Output the [X, Y] coordinate of the center of the cell containing the given text.  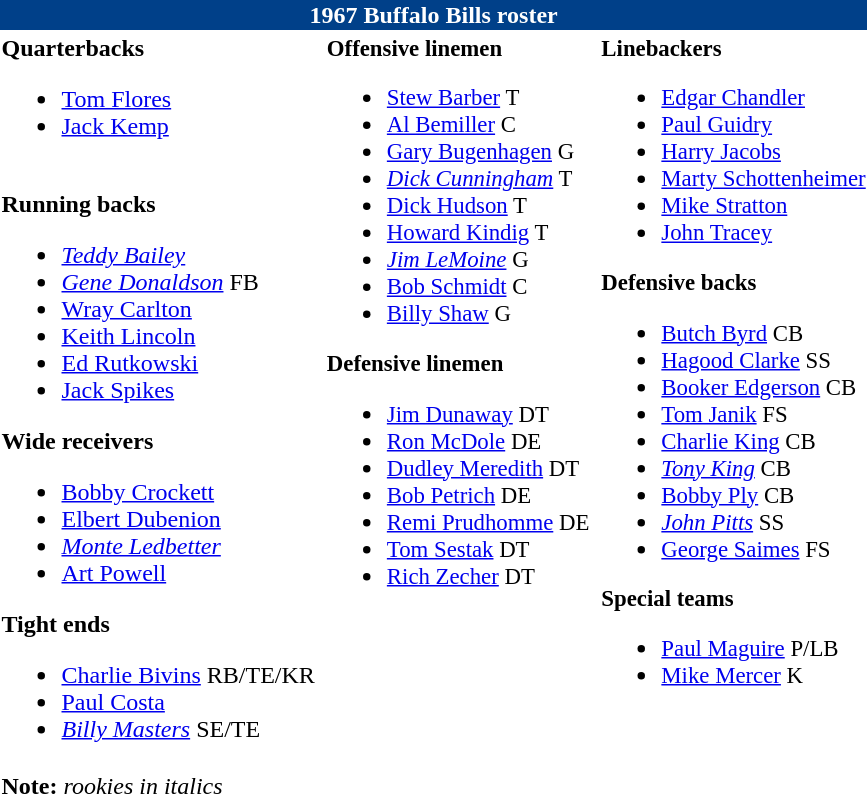
1967 Buffalo Bills roster [434, 15]
